Extract the [X, Y] coordinate from the center of the cell holding the provided text.  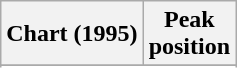
Peakposition [189, 34]
Chart (1995) [72, 34]
